Scan for the cell matching the given text and deliver its (X, Y) coordinate at center. 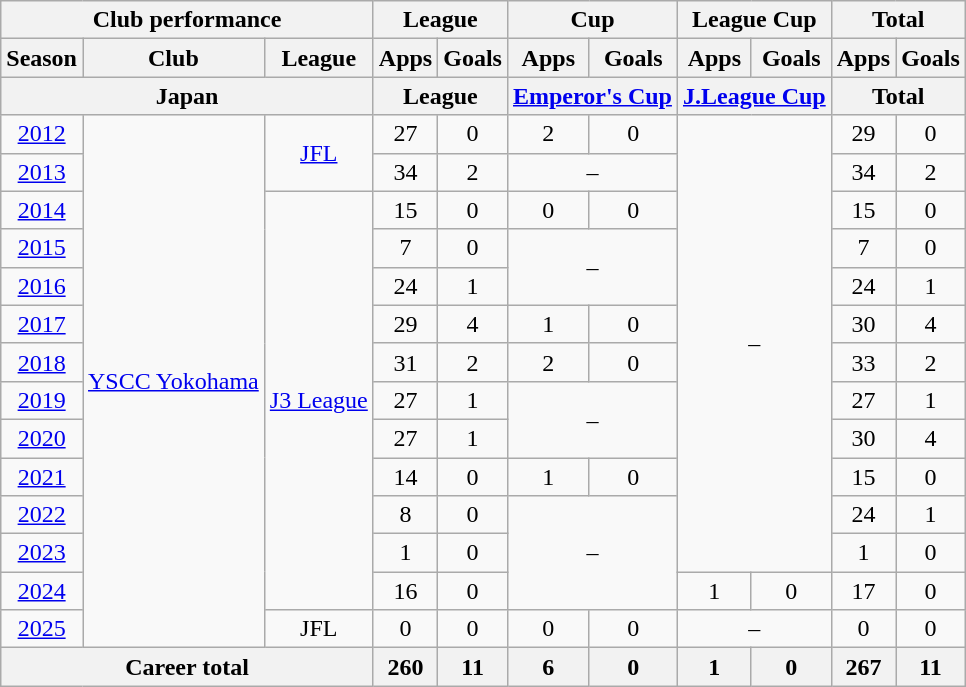
2015 (42, 248)
2025 (42, 629)
Season (42, 58)
267 (863, 667)
Japan (188, 96)
J.League Cup (754, 96)
2023 (42, 553)
2020 (42, 438)
J3 League (318, 400)
2021 (42, 477)
2017 (42, 324)
2018 (42, 362)
6 (548, 667)
Club (173, 58)
14 (405, 477)
260 (405, 667)
8 (405, 515)
2024 (42, 591)
Cup (592, 20)
2013 (42, 172)
Emperor's Cup (592, 96)
2019 (42, 400)
Club performance (188, 20)
16 (405, 591)
33 (863, 362)
League Cup (754, 20)
2014 (42, 210)
2022 (42, 515)
2012 (42, 134)
YSCC Yokohama (173, 382)
2016 (42, 286)
Career total (188, 667)
31 (405, 362)
17 (863, 591)
